Extract the (X, Y) coordinate from the center of the cell holding the provided text.  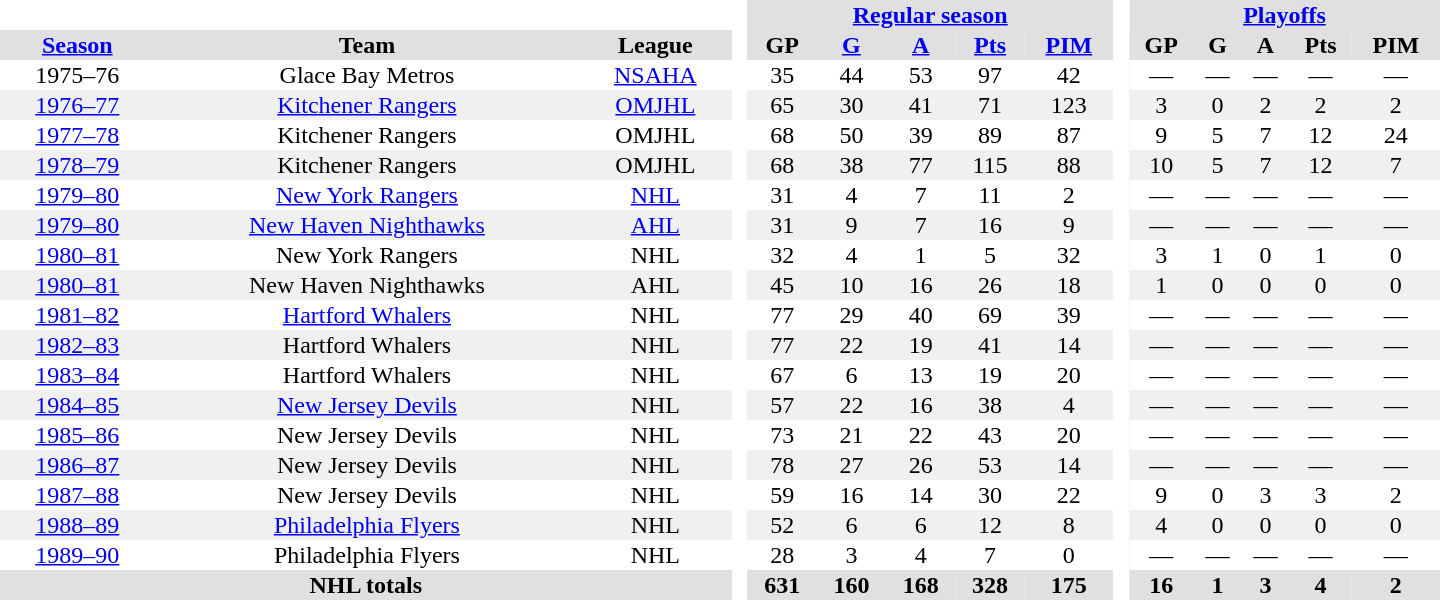
Playoffs (1284, 15)
1987–88 (78, 495)
73 (782, 435)
Regular season (930, 15)
1976–77 (78, 105)
65 (782, 105)
69 (990, 315)
27 (852, 465)
1981–82 (78, 315)
NHL totals (366, 585)
1989–90 (78, 555)
40 (920, 315)
123 (1069, 105)
57 (782, 405)
87 (1069, 135)
11 (990, 195)
45 (782, 285)
21 (852, 435)
Season (78, 45)
1982–83 (78, 345)
24 (1396, 135)
168 (920, 585)
35 (782, 75)
42 (1069, 75)
Team (368, 45)
89 (990, 135)
67 (782, 375)
28 (782, 555)
71 (990, 105)
League (655, 45)
1975–76 (78, 75)
88 (1069, 165)
13 (920, 375)
1988–89 (78, 525)
44 (852, 75)
1983–84 (78, 375)
1986–87 (78, 465)
8 (1069, 525)
29 (852, 315)
1984–85 (78, 405)
43 (990, 435)
631 (782, 585)
1978–79 (78, 165)
115 (990, 165)
18 (1069, 285)
59 (782, 495)
160 (852, 585)
175 (1069, 585)
NSAHA (655, 75)
Glace Bay Metros (368, 75)
1985–86 (78, 435)
328 (990, 585)
78 (782, 465)
97 (990, 75)
52 (782, 525)
1977–78 (78, 135)
50 (852, 135)
